Pinpoint the cell where the given text exists, returning its (x, y) midpoint coordinate. 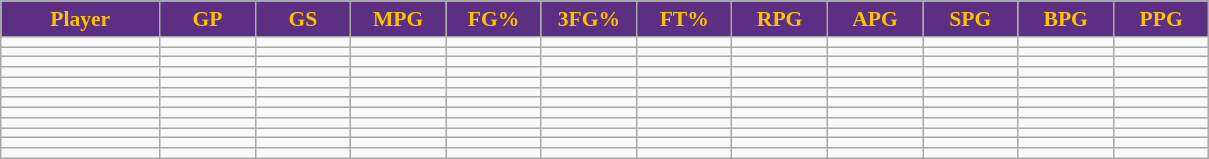
BPG (1066, 19)
MPG (398, 19)
PPG (1161, 19)
GS (302, 19)
RPG (780, 19)
GP (208, 19)
FG% (494, 19)
SPG (970, 19)
3FG% (588, 19)
Player (80, 19)
FT% (684, 19)
APG (874, 19)
